Determine the (x, y) coordinate at the center of the cell enclosing the given text.  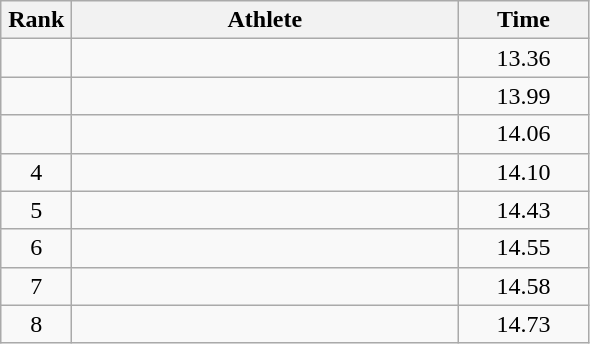
14.73 (524, 324)
Time (524, 20)
13.99 (524, 96)
6 (36, 248)
13.36 (524, 58)
14.06 (524, 134)
14.43 (524, 210)
14.10 (524, 172)
5 (36, 210)
4 (36, 172)
8 (36, 324)
14.55 (524, 248)
Athlete (265, 20)
14.58 (524, 286)
7 (36, 286)
Rank (36, 20)
